Identify which cell holds the provided text, then report its (X, Y) central coordinate. 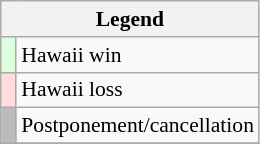
Postponement/cancellation (138, 126)
Legend (130, 19)
Hawaii loss (138, 90)
Hawaii win (138, 55)
